Output the (X, Y) coordinate of the center of the cell containing the given text.  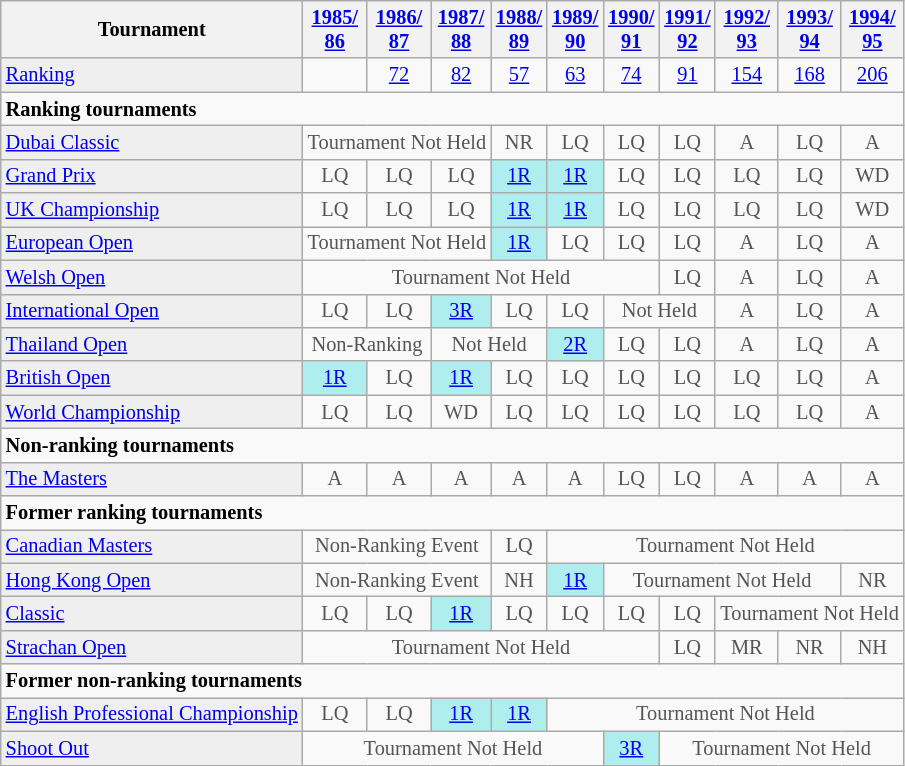
91 (687, 75)
1989/90 (575, 29)
63 (575, 75)
Grand Prix (152, 176)
Welsh Open (152, 277)
English Professional Championship (152, 714)
Former non-ranking tournaments (452, 681)
154 (746, 75)
1994/95 (872, 29)
European Open (152, 243)
1991/92 (687, 29)
206 (872, 75)
Shoot Out (152, 748)
Thailand Open (152, 344)
82 (461, 75)
International Open (152, 311)
Ranking (152, 75)
1992/93 (746, 29)
72 (399, 75)
Hong Kong Open (152, 580)
Canadian Masters (152, 546)
1985/86 (335, 29)
Dubai Classic (152, 142)
2R (575, 344)
Strachan Open (152, 647)
1990/91 (631, 29)
57 (519, 75)
Tournament (152, 29)
MR (746, 647)
1986/87 (399, 29)
British Open (152, 378)
74 (631, 75)
The Masters (152, 479)
Ranking tournaments (452, 109)
1993/94 (810, 29)
Non-Ranking (368, 344)
Non-ranking tournaments (452, 445)
Former ranking tournaments (452, 513)
1987/88 (461, 29)
Classic (152, 613)
World Championship (152, 412)
168 (810, 75)
UK Championship (152, 210)
1988/89 (519, 29)
